Determine the (x, y) coordinate at the center of the cell enclosing the given text.  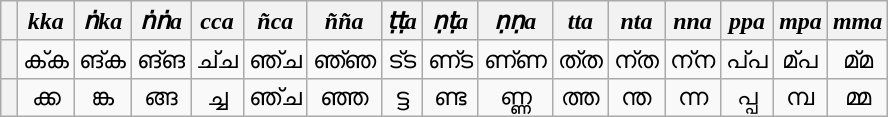
മ്മ (857, 97)
ഞ്‌ഞ (344, 59)
ñña (344, 21)
ṇṭa (450, 21)
ട്‌ട (402, 59)
ട്ട (402, 97)
ത്ത (580, 97)
ങ്ങ (160, 97)
ṇṇa (515, 21)
പ്‌പ (748, 59)
mpa (801, 21)
ച്ച (216, 97)
ന്ത (636, 97)
ണ്‌ട (450, 59)
ത്‌ത (580, 59)
ച്‌ച (216, 59)
ṅṅa (160, 21)
ണ്ട (450, 97)
ങ്ക (103, 97)
ṅka (103, 21)
ങ്‌ങ (160, 59)
ṭṭa (402, 21)
kka (46, 21)
ണ്ണ (515, 97)
ന്‌ന (692, 59)
ക്‌ക (46, 59)
mma (857, 21)
മ്പ (801, 97)
nna (692, 21)
cca (216, 21)
പ്പ (748, 97)
tta (580, 21)
ppa (748, 21)
ക്ക (46, 97)
ñca (276, 21)
മ്‌പ (801, 59)
ന്‌ത (636, 59)
ഞ്ഞ (344, 97)
ങ്‌ക (103, 59)
ന്ന (692, 97)
ണ്‌ണ (515, 59)
ഞ്ച (276, 97)
മ്‌മ (857, 59)
ഞ്‌ച (276, 59)
nta (636, 21)
